Determine the (X, Y) coordinate at the center of the cell enclosing the given text.  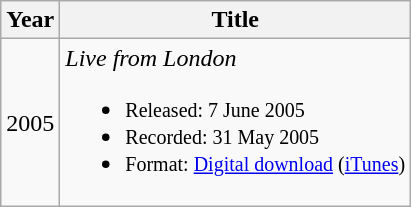
2005 (30, 122)
Title (236, 20)
Year (30, 20)
Live from LondonReleased: 7 June 2005Recorded: 31 May 2005Format: Digital download (iTunes) (236, 122)
